Return the (X, Y) coordinate for the center point of the cell that contains the specified text.  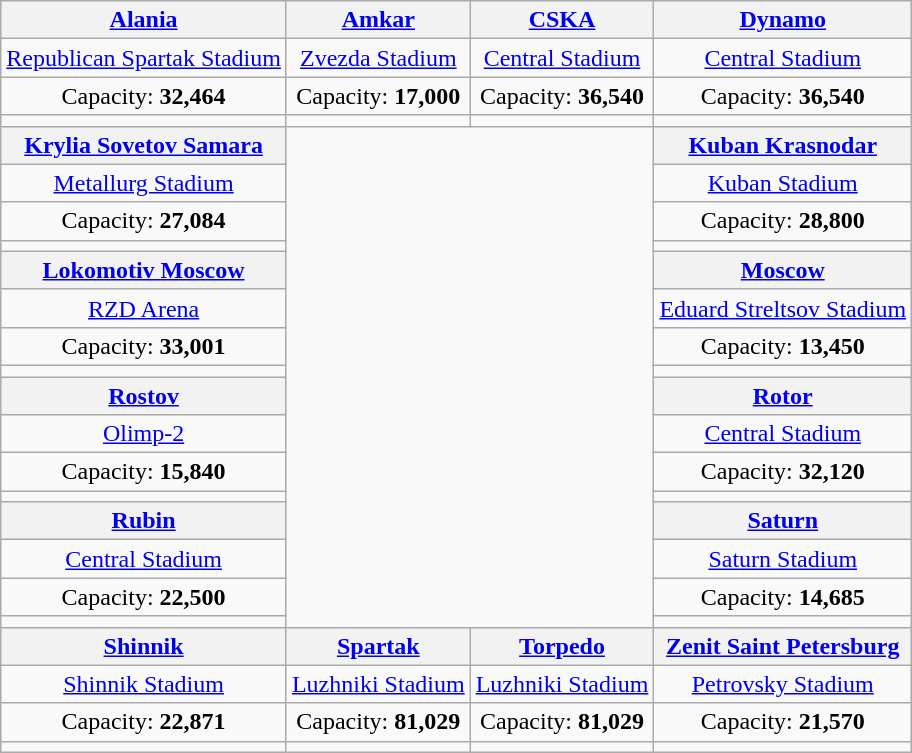
Saturn Stadium (783, 559)
Petrovsky Stadium (783, 684)
Capacity: 22,500 (144, 597)
Capacity: 32,120 (783, 472)
Metallurg Stadium (144, 183)
Shinnik (144, 646)
Republican Spartak Stadium (144, 58)
Rotor (783, 395)
CSKA (562, 20)
Capacity: 14,685 (783, 597)
Krylia Sovetov Samara (144, 145)
Spartak (378, 646)
Capacity: 27,084 (144, 221)
Capacity: 15,840 (144, 472)
Kuban Stadium (783, 183)
Lokomotiv Moscow (144, 270)
Torpedo (562, 646)
Capacity: 28,800 (783, 221)
Eduard Streltsov Stadium (783, 308)
Zvezda Stadium (378, 58)
Amkar (378, 20)
Capacity: 21,570 (783, 722)
Moscow (783, 270)
Capacity: 33,001 (144, 346)
Capacity: 17,000 (378, 96)
Kuban Krasnodar (783, 145)
Saturn (783, 521)
Rostov (144, 395)
Capacity: 13,450 (783, 346)
Capacity: 22,871 (144, 722)
Capacity: 32,464 (144, 96)
Olimp-2 (144, 434)
Dynamo (783, 20)
Zenit Saint Petersburg (783, 646)
RZD Arena (144, 308)
Alania (144, 20)
Rubin (144, 521)
Shinnik Stadium (144, 684)
